Search for the cell housing the specified text and yield its [x, y] center coordinate. 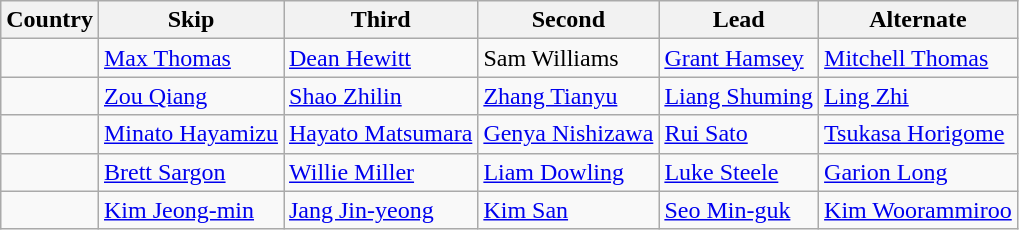
Kim San [568, 210]
Luke Steele [739, 172]
Brett Sargon [190, 172]
Rui Sato [739, 134]
Minato Hayamizu [190, 134]
Kim Woorammiroo [918, 210]
Jang Jin-yeong [381, 210]
Liang Shuming [739, 96]
Alternate [918, 20]
Willie Miller [381, 172]
Garion Long [918, 172]
Seo Min-guk [739, 210]
Liam Dowling [568, 172]
Mitchell Thomas [918, 58]
Tsukasa Horigome [918, 134]
Country [50, 20]
Skip [190, 20]
Ling Zhi [918, 96]
Zou Qiang [190, 96]
Second [568, 20]
Hayato Matsumara [381, 134]
Kim Jeong-min [190, 210]
Third [381, 20]
Sam Williams [568, 58]
Shao Zhilin [381, 96]
Max Thomas [190, 58]
Dean Hewitt [381, 58]
Zhang Tianyu [568, 96]
Lead [739, 20]
Grant Hamsey [739, 58]
Genya Nishizawa [568, 134]
